Determine the [X, Y] coordinate at the center of the cell enclosing the given text.  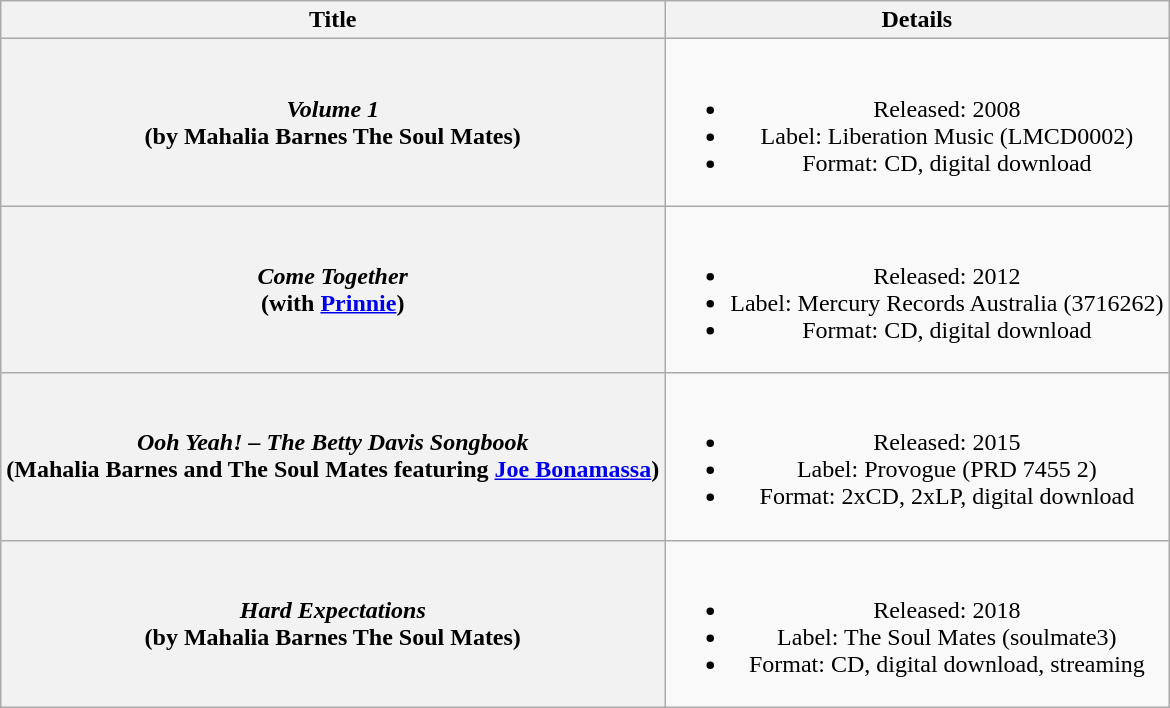
Details [917, 20]
Title [333, 20]
Released: 2015Label: Provogue (PRD 7455 2)Format: 2xCD, 2xLP, digital download [917, 456]
Released: 2018Label: The Soul Mates (soulmate3)Format: CD, digital download, streaming [917, 624]
Volume 1 (by Mahalia Barnes The Soul Mates) [333, 122]
Come Together (with Prinnie) [333, 290]
Released: 2012Label: Mercury Records Australia (3716262)Format: CD, digital download [917, 290]
Ooh Yeah! – The Betty Davis Songbook (Mahalia Barnes and The Soul Mates featuring Joe Bonamassa) [333, 456]
Hard Expectations (by Mahalia Barnes The Soul Mates) [333, 624]
Released: 2008Label: Liberation Music (LMCD0002)Format: CD, digital download [917, 122]
